From the cell containing the given text, extract its center point as (x, y) coordinate. 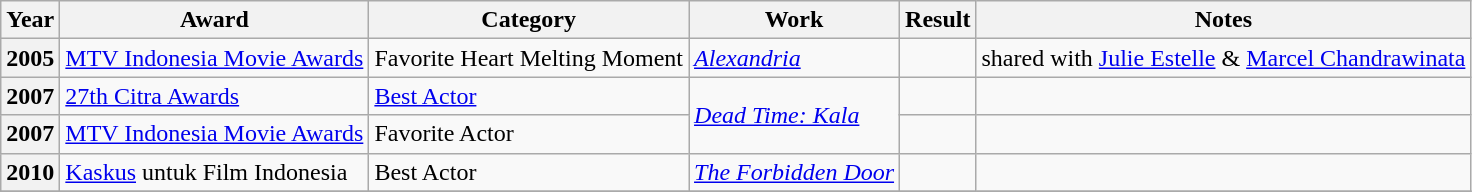
Favorite Heart Melting Moment (529, 58)
Kaskus untuk Film Indonesia (214, 172)
Result (938, 20)
Work (794, 20)
shared with Julie Estelle & Marcel Chandrawinata (1224, 58)
Category (529, 20)
Alexandria (794, 58)
2010 (30, 172)
27th Citra Awards (214, 96)
Dead Time: Kala (794, 115)
2005 (30, 58)
Year (30, 20)
Award (214, 20)
Favorite Actor (529, 134)
The Forbidden Door (794, 172)
Notes (1224, 20)
